Output the [X, Y] coordinate of the center of the cell containing the given text.  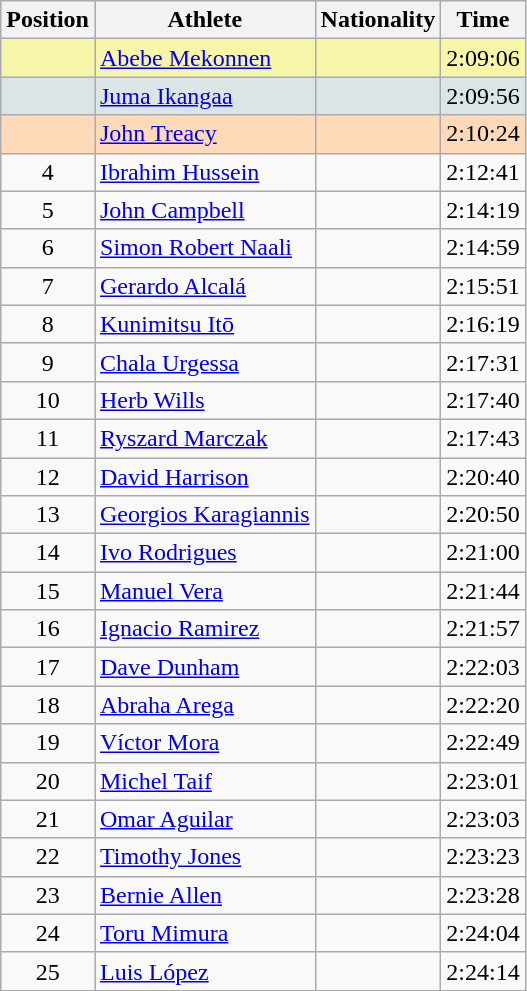
2:23:28 [483, 895]
2:09:06 [483, 58]
16 [48, 629]
Timothy Jones [204, 857]
Toru Mimura [204, 933]
18 [48, 705]
23 [48, 895]
2:23:01 [483, 781]
Omar Aguilar [204, 819]
Ivo Rodrigues [204, 553]
Chala Urgessa [204, 362]
Michel Taif [204, 781]
2:15:51 [483, 286]
2:10:24 [483, 134]
Abraha Arega [204, 705]
2:24:04 [483, 933]
11 [48, 438]
4 [48, 172]
Bernie Allen [204, 895]
Position [48, 20]
19 [48, 743]
Kunimitsu Itō [204, 324]
2:17:40 [483, 400]
2:16:19 [483, 324]
13 [48, 515]
2:14:19 [483, 210]
2:22:20 [483, 705]
2:12:41 [483, 172]
9 [48, 362]
Luis López [204, 971]
Dave Dunham [204, 667]
Herb Wills [204, 400]
Gerardo Alcalá [204, 286]
25 [48, 971]
2:09:56 [483, 96]
2:17:31 [483, 362]
Víctor Mora [204, 743]
2:14:59 [483, 248]
21 [48, 819]
Abebe Mekonnen [204, 58]
2:22:49 [483, 743]
Ryszard Marczak [204, 438]
Nationality [378, 20]
12 [48, 477]
Juma Ikangaa [204, 96]
24 [48, 933]
2:20:40 [483, 477]
14 [48, 553]
Georgios Karagiannis [204, 515]
2:22:03 [483, 667]
Ignacio Ramirez [204, 629]
2:23:03 [483, 819]
Athlete [204, 20]
6 [48, 248]
2:21:00 [483, 553]
2:21:57 [483, 629]
John Treacy [204, 134]
2:24:14 [483, 971]
7 [48, 286]
David Harrison [204, 477]
Time [483, 20]
5 [48, 210]
8 [48, 324]
2:17:43 [483, 438]
2:23:23 [483, 857]
John Campbell [204, 210]
2:21:44 [483, 591]
15 [48, 591]
10 [48, 400]
Ibrahim Hussein [204, 172]
2:20:50 [483, 515]
17 [48, 667]
22 [48, 857]
Manuel Vera [204, 591]
Simon Robert Naali [204, 248]
20 [48, 781]
